Determine the [X, Y] coordinate at the center of the cell enclosing the given text.  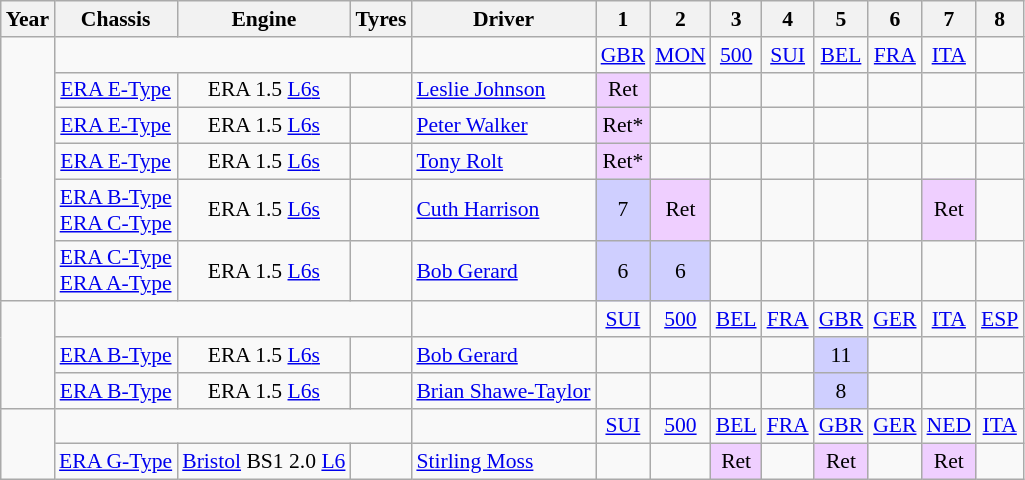
Chassis [116, 19]
11 [842, 355]
ESP [1000, 320]
3 [736, 19]
4 [788, 19]
ERA B-Type ERA C-Type [116, 210]
Brian Shawe-Taylor [503, 391]
2 [680, 19]
Engine [264, 19]
MON [680, 55]
1 [624, 19]
Tony Rolt [503, 162]
Bristol BS1 2.0 L6 [264, 462]
Cuth Harrison [503, 210]
NED [949, 426]
Stirling Moss [503, 462]
Driver [503, 19]
ERA C-Type ERA A-Type [116, 270]
Tyres [380, 19]
Year [28, 19]
5 [842, 19]
Peter Walker [503, 126]
ERA G-Type [116, 462]
Leslie Johnson [503, 90]
